Capture the cell that displays the provided text and extract its (x, y) central coordinate. 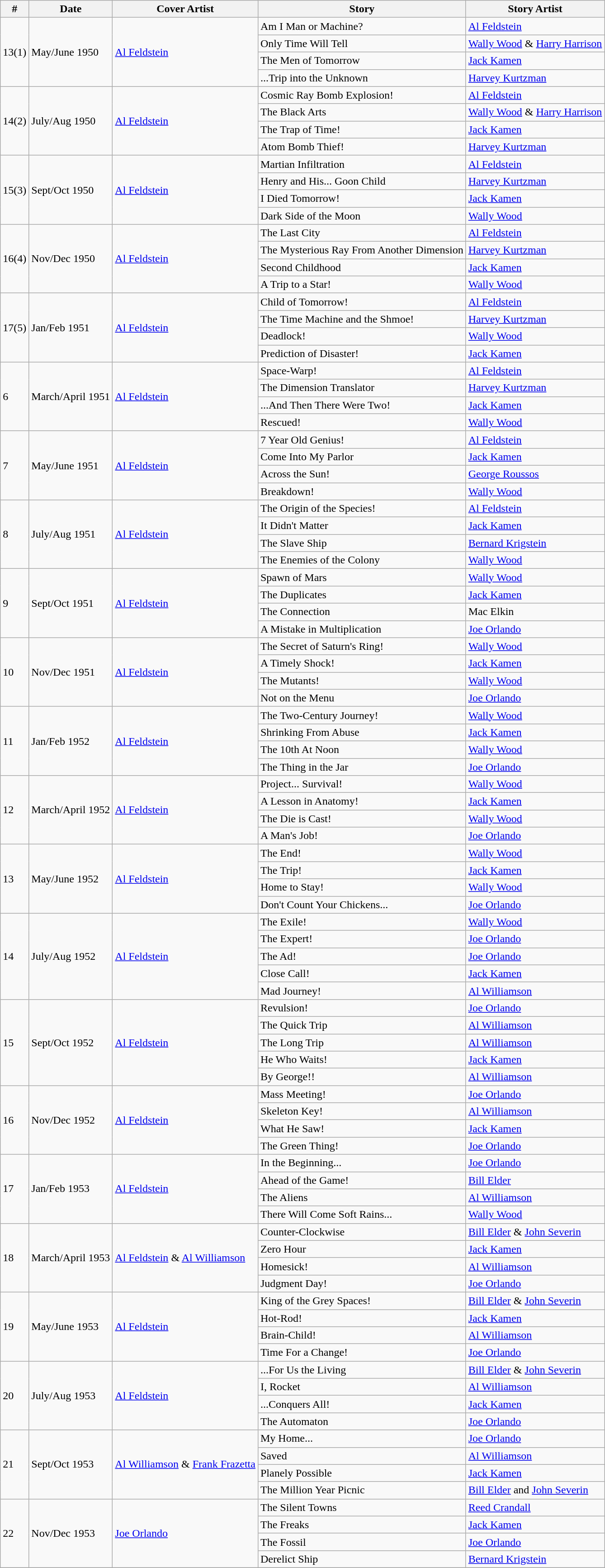
Mass Meeting! (362, 1094)
Mad Journey! (362, 991)
Only Time Will Tell (362, 43)
July/Aug 1951 (71, 534)
Second Childhood (362, 267)
16(4) (14, 259)
He Who Waits! (362, 1060)
The Dimension Translator (362, 388)
May/June 1952 (71, 879)
Story Artist (535, 9)
I Died Tomorrow! (362, 198)
11 (14, 741)
The Duplicates (362, 595)
The Long Trip (362, 1042)
The Slave Ship (362, 543)
19 (14, 1326)
Brain-Child! (362, 1335)
15(3) (14, 190)
Spawn of Mars (362, 577)
Prediction of Disaster! (362, 353)
Cosmic Ray Bomb Explosion! (362, 95)
Nov/Dec 1950 (71, 259)
# (14, 9)
20 (14, 1396)
Deadlock! (362, 336)
22 (14, 1533)
Child of Tomorrow! (362, 302)
Nov/Dec 1952 (71, 1120)
Ahead of the Game! (362, 1180)
Jan/Feb 1953 (71, 1189)
The Black Arts (362, 112)
The Green Thing! (362, 1146)
Saved (362, 1456)
Story (362, 9)
July/Aug 1952 (71, 956)
The Mysterious Ray From Another Dimension (362, 250)
May/June 1951 (71, 465)
By George!! (362, 1077)
Come Into My Parlor (362, 457)
Reed Crandall (535, 1507)
9 (14, 603)
May/June 1950 (71, 52)
Date (71, 9)
Zero Hour (362, 1249)
Not on the Menu (362, 698)
Sept/Oct 1952 (71, 1042)
The 10th At Noon (362, 749)
10 (14, 672)
Sept/Oct 1950 (71, 190)
Space-Warp! (362, 371)
Planely Possible (362, 1473)
Dark Side of the Moon (362, 216)
March/April 1953 (71, 1258)
13 (14, 879)
What He Saw! (362, 1129)
Homesick! (362, 1266)
Breakdown! (362, 491)
The Men of Tomorrow (362, 61)
It Didn't Matter (362, 526)
Atom Bomb Thief! (362, 147)
Don't Count Your Chickens... (362, 905)
...For Us the Living (362, 1370)
The Time Machine and the Shmoe! (362, 319)
A Timely Shock! (362, 663)
The Thing in the Jar (362, 767)
Jan/Feb 1952 (71, 741)
17 (14, 1189)
15 (14, 1042)
Jan/Feb 1951 (71, 328)
6 (14, 396)
The Connection (362, 612)
The Trap of Time! (362, 129)
14 (14, 956)
...Trip into the Unknown (362, 78)
Martian Infiltration (362, 164)
The Million Year Picnic (362, 1490)
The End! (362, 853)
14(2) (14, 121)
Project... Survival! (362, 784)
Cover Artist (185, 9)
The Aliens (362, 1197)
The Automaton (362, 1421)
Across the Sun! (362, 474)
Nov/Dec 1951 (71, 672)
Bill Elder and John Severin (535, 1490)
The Die is Cast! (362, 819)
...Conquers All! (362, 1404)
Al Williamson & Frank Frazetta (185, 1464)
The Trip! (362, 870)
Shrinking From Abuse (362, 732)
A Mistake in Multiplication (362, 629)
July/Aug 1950 (71, 121)
17(5) (14, 328)
Home to Stay! (362, 887)
My Home... (362, 1439)
The Fossil (362, 1542)
12 (14, 810)
March/April 1952 (71, 810)
The Expert! (362, 939)
...And Then There Were Two! (362, 405)
George Roussos (535, 474)
The Exile! (362, 922)
Time For a Change! (362, 1353)
A Trip to a Star! (362, 285)
Revulsion! (362, 1008)
The Quick Trip (362, 1025)
13(1) (14, 52)
July/Aug 1953 (71, 1396)
Nov/Dec 1953 (71, 1533)
There Will Come Soft Rains... (362, 1215)
7 Year Old Genius! (362, 439)
King of the Grey Spaces! (362, 1301)
The Two-Century Journey! (362, 715)
Sept/Oct 1951 (71, 603)
18 (14, 1258)
A Lesson in Anatomy! (362, 801)
A Man's Job! (362, 836)
Skeleton Key! (362, 1111)
The Origin of the Species! (362, 509)
The Mutants! (362, 681)
8 (14, 534)
21 (14, 1464)
The Ad! (362, 956)
March/April 1951 (71, 396)
Derelict Ship (362, 1559)
May/June 1953 (71, 1326)
Rescued! (362, 422)
Sept/Oct 1953 (71, 1464)
Henry and His... Goon Child (362, 181)
Mac Elkin (535, 612)
Al Feldstein & Al Williamson (185, 1258)
The Freaks (362, 1525)
The Secret of Saturn's Ring! (362, 646)
Am I Man or Machine? (362, 26)
Hot-Rod! (362, 1318)
Judgment Day! (362, 1283)
The Enemies of the Colony (362, 560)
The Last City (362, 233)
Counter-Clockwise (362, 1232)
The Silent Towns (362, 1507)
In the Beginning... (362, 1163)
Bill Elder (535, 1180)
7 (14, 465)
Close Call! (362, 973)
16 (14, 1120)
I, Rocket (362, 1387)
